Capture the cell that displays the provided text and extract its [x, y] central coordinate. 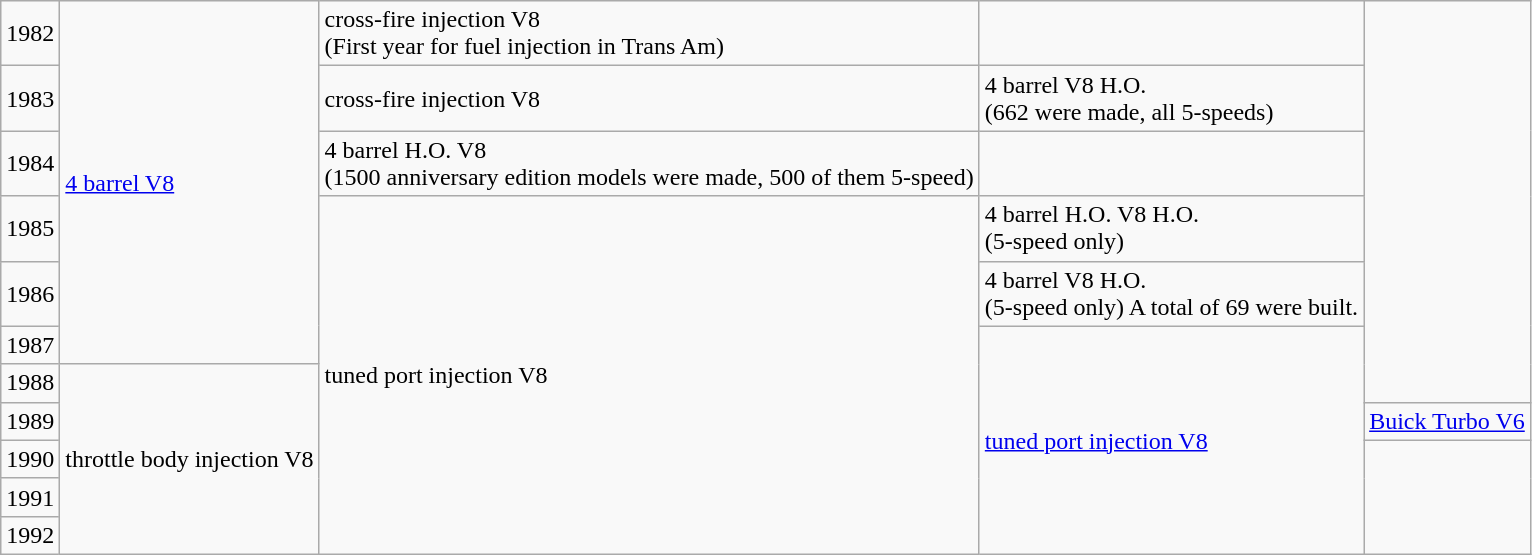
1986 [30, 294]
1990 [30, 459]
4 barrel V8 [190, 182]
1982 [30, 34]
1985 [30, 228]
4 barrel V8 H.O.(5-speed only) A total of 69 were built. [1171, 294]
1991 [30, 497]
1989 [30, 421]
1983 [30, 98]
1987 [30, 345]
cross-fire injection V8(First year for fuel injection in Trans Am) [649, 34]
4 barrel H.O. V8(1500 anniversary edition models were made, 500 of them 5-speed) [649, 164]
Buick Turbo V6 [1448, 421]
1984 [30, 164]
1988 [30, 383]
throttle body injection V8 [190, 459]
cross-fire injection V8 [649, 98]
4 barrel V8 H.O.(662 were made, all 5-speeds) [1171, 98]
4 barrel H.O. V8 H.O.(5-speed only) [1171, 228]
1992 [30, 535]
